Search for the cell housing the specified text and yield its (X, Y) center coordinate. 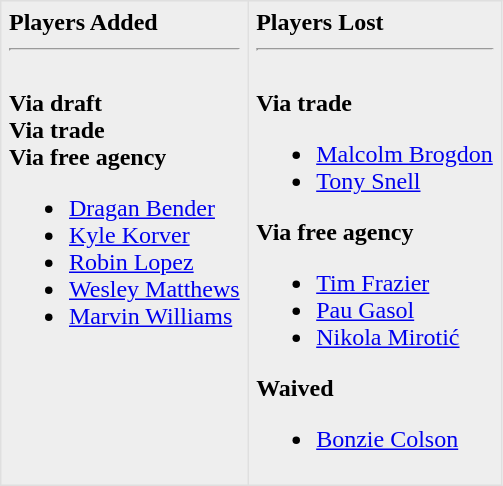
Players Lost Via tradeMalcolm BrogdonTony SnellVia free agencyTim FrazierPau GasolNikola MirotićWaivedBonzie Colson (374, 243)
Players Added Via draftVia tradeVia free agencyDragan BenderKyle KorverRobin LopezWesley MatthewsMarvin Williams (124, 243)
